Pinpoint the cell where the given text exists, returning its [X, Y] midpoint coordinate. 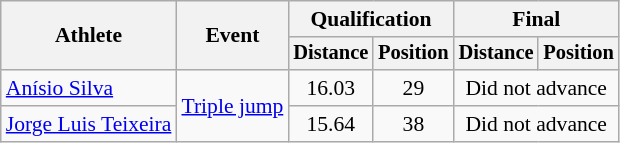
Athlete [89, 36]
Jorge Luis Teixeira [89, 124]
Anísio Silva [89, 88]
Event [232, 36]
29 [413, 88]
38 [413, 124]
Qualification [370, 19]
Triple jump [232, 106]
Final [536, 19]
16.03 [330, 88]
15.64 [330, 124]
